Find where the given text appears and provide that cell's center as [X, Y] coordinate. 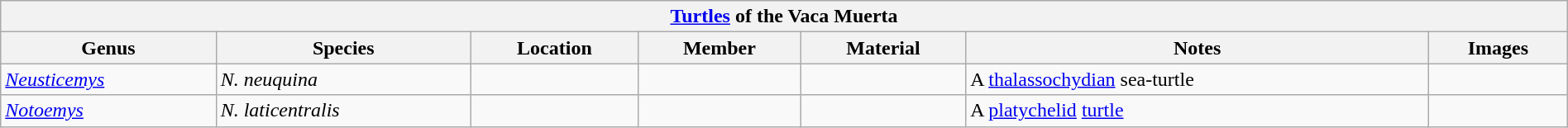
Notoemys [108, 111]
N. laticentralis [343, 111]
Member [719, 48]
Material [883, 48]
N. neuquina [343, 79]
Neusticemys [108, 79]
Images [1498, 48]
A thalassochydian sea-turtle [1198, 79]
A platychelid turtle [1198, 111]
Location [554, 48]
Turtles of the Vaca Muerta [784, 17]
Species [343, 48]
Notes [1198, 48]
Genus [108, 48]
